For the text-containing cell, return its midpoint in (x, y) coordinate format. 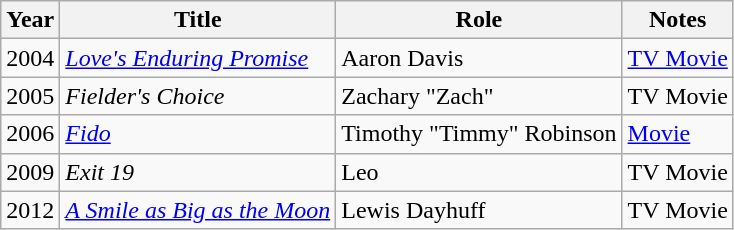
Fido (198, 134)
Year (30, 20)
Timothy "Timmy" Robinson (479, 134)
A Smile as Big as the Moon (198, 210)
2006 (30, 134)
Leo (479, 172)
Title (198, 20)
Fielder's Choice (198, 96)
Lewis Dayhuff (479, 210)
2005 (30, 96)
Movie (678, 134)
Zachary "Zach" (479, 96)
Aaron Davis (479, 58)
Role (479, 20)
2009 (30, 172)
2004 (30, 58)
Love's Enduring Promise (198, 58)
Exit 19 (198, 172)
Notes (678, 20)
2012 (30, 210)
